Output the (X, Y) coordinate of the center of the cell containing the given text.  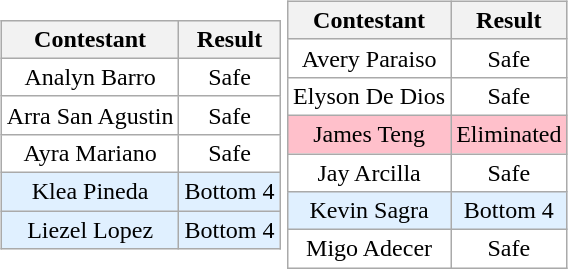
Klea Pineda (90, 192)
Kevin Sagra (370, 211)
Jay Arcilla (370, 173)
Migo Adecer (370, 249)
Elyson De Dios (370, 96)
Eliminated (509, 134)
Analyn Barro (90, 77)
Arra San Agustin (90, 115)
Ayra Mariano (90, 153)
James Teng (370, 134)
Liezel Lopez (90, 230)
Avery Paraiso (370, 58)
